Search for the cell housing the specified text and yield its [X, Y] center coordinate. 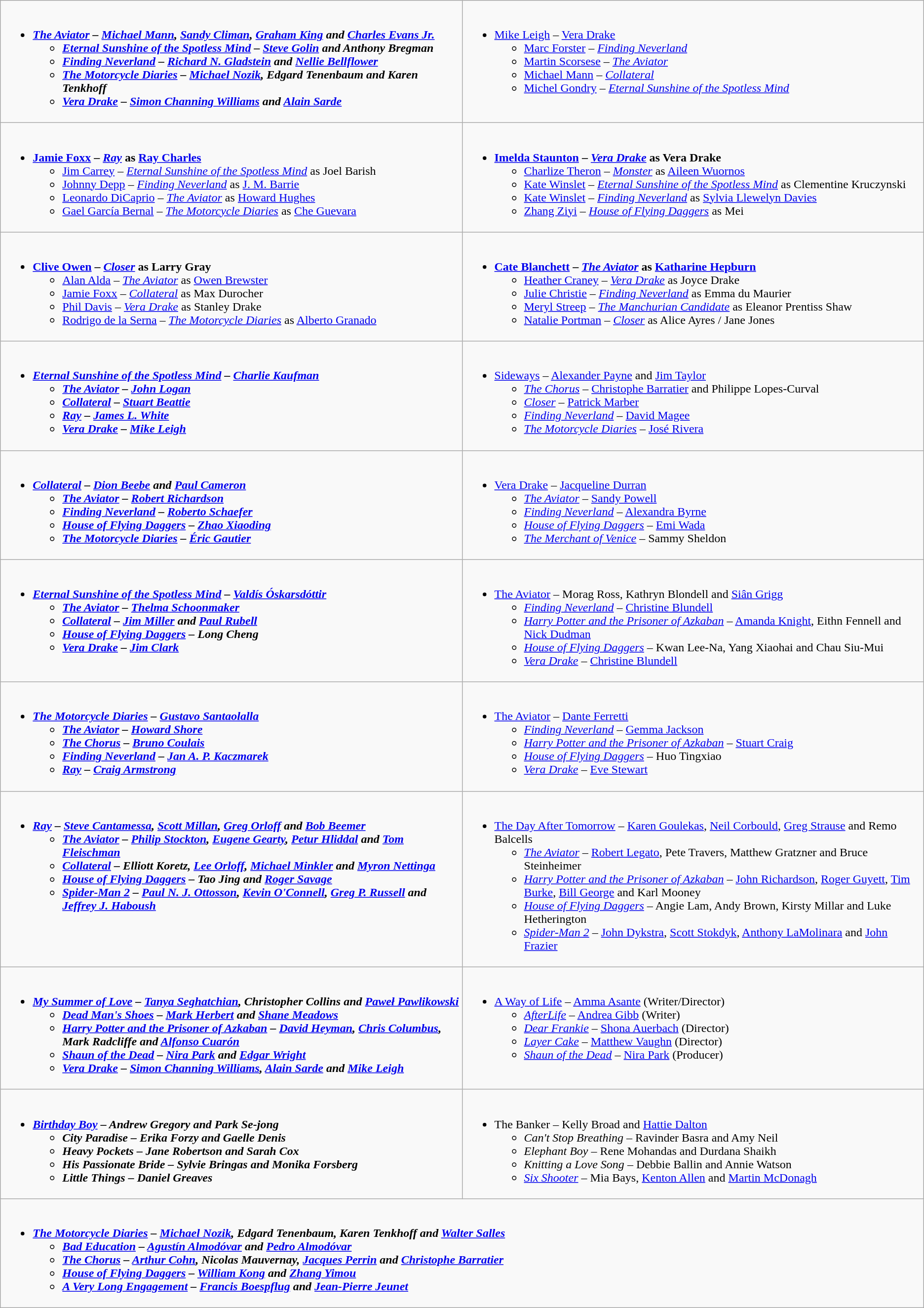
Eternal Sunshine of the Spotless Mind – Charlie KaufmanThe Aviator – John LoganCollateral – Stuart BeattieRay – James L. WhiteVera Drake – Mike Leigh [231, 396]
